Return the (X, Y) coordinate for the center point of the cell that contains the specified text.  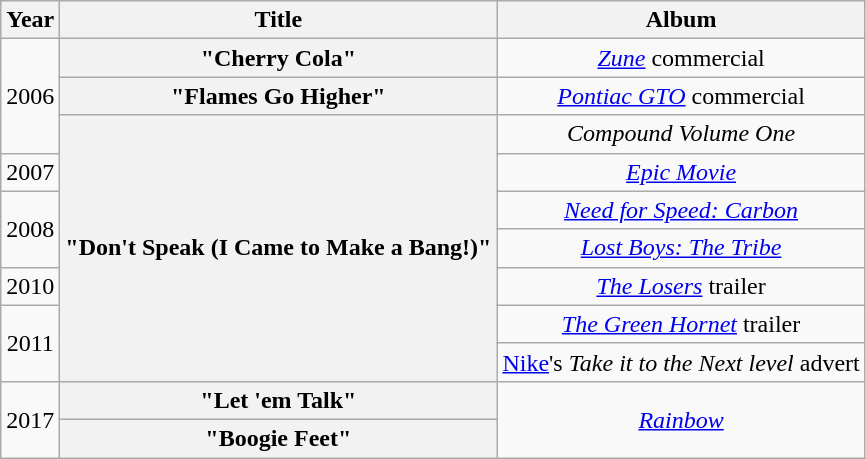
"Flames Go Higher" (278, 96)
Album (681, 20)
2008 (30, 229)
2010 (30, 286)
The Losers trailer (681, 286)
2017 (30, 419)
Rainbow (681, 419)
"Boogie Feet" (278, 438)
2006 (30, 96)
Zune commercial (681, 58)
Epic Movie (681, 172)
"Don't Speak (I Came to Make a Bang!)" (278, 248)
Title (278, 20)
Pontiac GTO commercial (681, 96)
2007 (30, 172)
The Green Hornet trailer (681, 324)
Lost Boys: The Tribe (681, 248)
Need for Speed: Carbon (681, 210)
"Cherry Cola" (278, 58)
"Let 'em Talk" (278, 400)
2011 (30, 343)
Compound Volume One (681, 134)
Year (30, 20)
Nike's Take it to the Next level advert (681, 362)
